Determine the (x, y) coordinate at the center of the cell enclosing the given text.  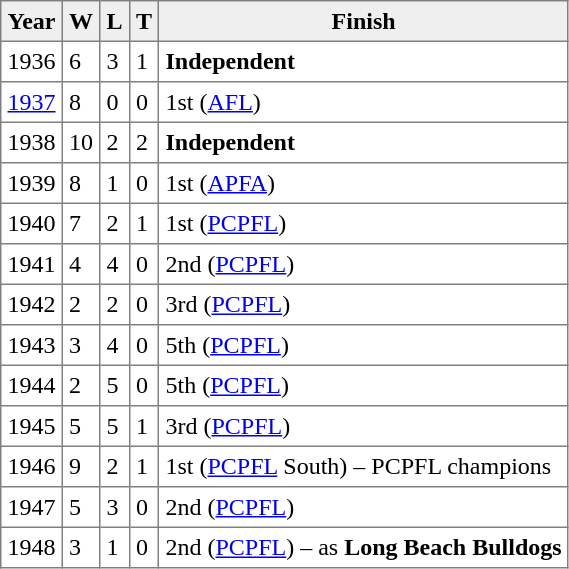
1939 (32, 183)
1937 (32, 102)
1st (APFA) (364, 183)
W (81, 21)
1st (AFL) (364, 102)
1942 (32, 304)
1948 (32, 547)
Finish (364, 21)
10 (81, 142)
1938 (32, 142)
L (115, 21)
T (144, 21)
1936 (32, 61)
Year (32, 21)
7 (81, 223)
1943 (32, 345)
1947 (32, 507)
2nd (PCPFL) – as Long Beach Bulldogs (364, 547)
9 (81, 466)
1st (PCPFL) (364, 223)
1941 (32, 264)
1945 (32, 426)
1st (PCPFL South) – PCPFL champions (364, 466)
1946 (32, 466)
1944 (32, 385)
6 (81, 61)
1940 (32, 223)
